Provide the [X, Y] coordinate of the cell's center where the given text is located.  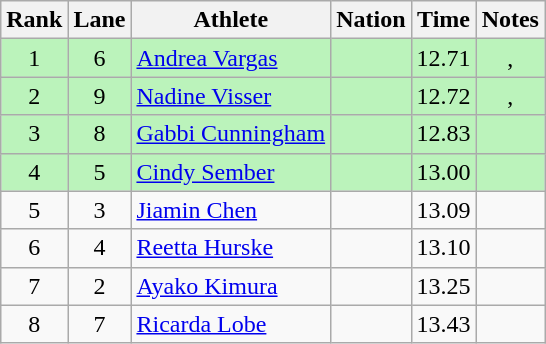
1 [34, 58]
12.83 [444, 134]
Andrea Vargas [231, 58]
Rank [34, 20]
13.09 [444, 210]
Gabbi Cunningham [231, 134]
Time [444, 20]
13.43 [444, 324]
9 [100, 96]
Ricarda Lobe [231, 324]
Ayako Kimura [231, 286]
Reetta Hurske [231, 248]
12.71 [444, 58]
13.00 [444, 172]
Notes [510, 20]
Nadine Visser [231, 96]
Cindy Sember [231, 172]
Athlete [231, 20]
12.72 [444, 96]
13.25 [444, 286]
Nation [371, 20]
13.10 [444, 248]
Lane [100, 20]
Jiamin Chen [231, 210]
